Extract the [X, Y] coordinate from the center of the cell holding the provided text.  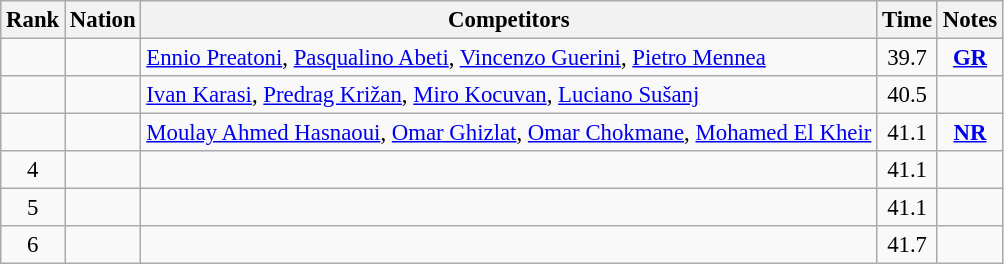
4 [33, 170]
Rank [33, 20]
Ivan Karasi, Predrag Križan, Miro Kocuvan, Luciano Sušanj [509, 95]
40.5 [908, 95]
Time [908, 20]
39.7 [908, 58]
Notes [970, 20]
Moulay Ahmed Hasnaoui, Omar Ghizlat, Omar Chokmane, Mohamed El Kheir [509, 133]
5 [33, 208]
Ennio Preatoni, Pasqualino Abeti, Vincenzo Guerini, Pietro Mennea [509, 58]
41.7 [908, 245]
NR [970, 133]
6 [33, 245]
Nation [103, 20]
GR [970, 58]
Competitors [509, 20]
